From the cell containing the given text, extract its center point as [x, y] coordinate. 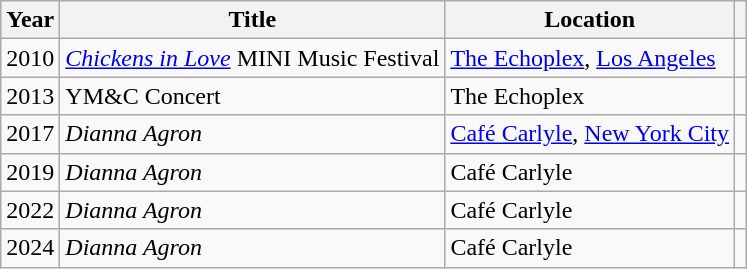
Title [252, 20]
2022 [30, 210]
2019 [30, 172]
Location [590, 20]
2013 [30, 96]
The Echoplex, Los Angeles [590, 58]
2017 [30, 134]
2010 [30, 58]
The Echoplex [590, 96]
Café Carlyle, New York City [590, 134]
Year [30, 20]
YM&C Concert [252, 96]
Chickens in Love MINI Music Festival [252, 58]
2024 [30, 248]
